Capture the cell that displays the provided text and extract its (x, y) central coordinate. 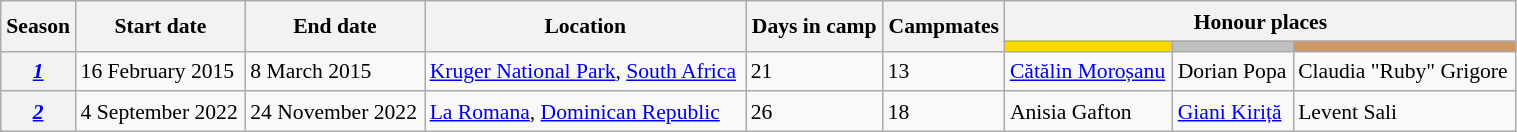
Levent Sali (1404, 112)
Campmates (944, 26)
La Romana, Dominican Republic (586, 112)
End date (334, 26)
Giani Kiriță (1233, 112)
8 March 2015 (334, 71)
Honour places (1260, 21)
Anisia Gafton (1089, 112)
21 (814, 71)
4 September 2022 (161, 112)
26 (814, 112)
13 (944, 71)
18 (944, 112)
16 February 2015 (161, 71)
Claudia "Ruby" Grigore (1404, 71)
Dorian Popa (1233, 71)
1 (38, 71)
Location (586, 26)
24 November 2022 (334, 112)
Cătălin Moroșanu (1089, 71)
Kruger National Park, South Africa (586, 71)
2 (38, 112)
Days in camp (814, 26)
Season (38, 26)
Start date (161, 26)
